Capture the cell that displays the provided text and extract its [x, y] central coordinate. 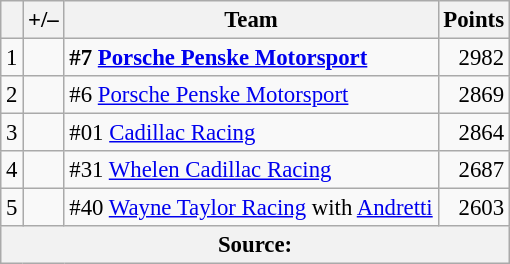
#31 Whelen Cadillac Racing [251, 170]
#40 Wayne Taylor Racing with Andretti [251, 208]
4 [12, 170]
2982 [474, 58]
2603 [474, 208]
#01 Cadillac Racing [251, 133]
2869 [474, 95]
Points [474, 20]
2864 [474, 133]
Source: [256, 245]
1 [12, 58]
3 [12, 133]
2687 [474, 170]
#6 Porsche Penske Motorsport [251, 95]
5 [12, 208]
+/– [44, 20]
Team [251, 20]
2 [12, 95]
#7 Porsche Penske Motorsport [251, 58]
